Extract the [x, y] coordinate from the center of the cell holding the provided text.  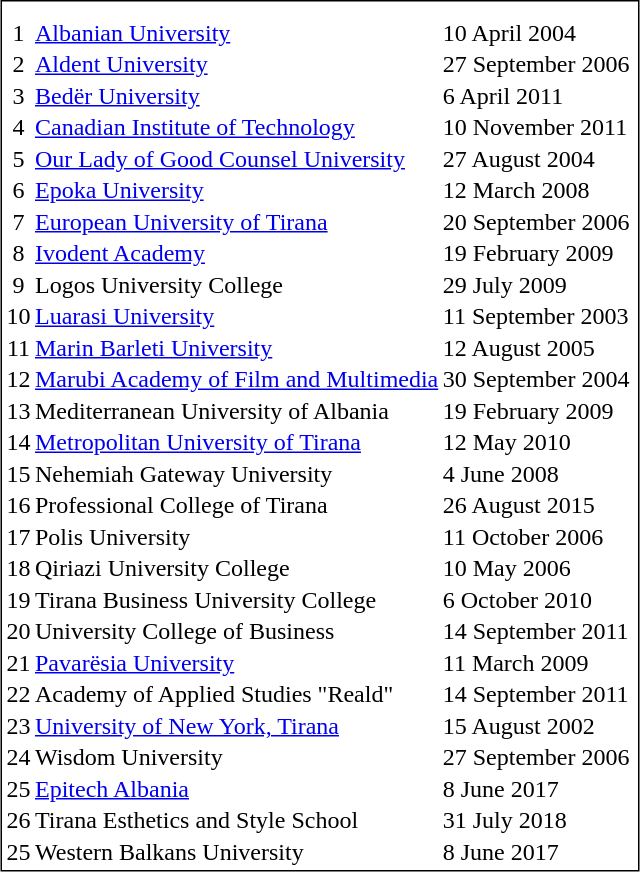
6 [18, 190]
7 [18, 222]
European University of Tirana [236, 222]
Luarasi University [236, 316]
Marubi Academy of Film and Multimedia [236, 380]
Polis University [236, 538]
1 [18, 34]
26 [18, 820]
20 September 2006 [536, 222]
2 [18, 64]
Metropolitan University of Tirana [236, 442]
10 May 2006 [536, 568]
20 [18, 632]
Mediterranean University of Albania [236, 412]
23 [18, 726]
10 November 2011 [536, 128]
6 April 2011 [536, 96]
27 August 2004 [536, 160]
Canadian Institute of Technology [236, 128]
Nehemiah Gateway University [236, 474]
Tirana Business University College [236, 600]
13 [18, 412]
3 [18, 96]
31 July 2018 [536, 820]
22 [18, 694]
Albanian University [236, 34]
Our Lady of Good Counsel University [236, 160]
Logos University College [236, 286]
16 [18, 506]
18 [18, 568]
17 [18, 538]
12 March 2008 [536, 190]
10 April 2004 [536, 34]
12 August 2005 [536, 348]
Wisdom University [236, 758]
4 June 2008 [536, 474]
Marin Barleti University [236, 348]
Professional College of Tirana [236, 506]
14 [18, 442]
12 [18, 380]
Ivodent Academy [236, 254]
15 [18, 474]
11 October 2006 [536, 538]
29 July 2009 [536, 286]
24 [18, 758]
26 August 2015 [536, 506]
30 September 2004 [536, 380]
11 March 2009 [536, 664]
11 September 2003 [536, 316]
Academy of Applied Studies "Reald" [236, 694]
21 [18, 664]
Epoka University [236, 190]
8 [18, 254]
Qiriazi University College [236, 568]
19 [18, 600]
10 [18, 316]
11 [18, 348]
University College of Business [236, 632]
Bedër University [236, 96]
4 [18, 128]
15 August 2002 [536, 726]
Epitech Albania [236, 790]
University of New York, Tirana [236, 726]
Pavarësia University [236, 664]
Aldent University [236, 64]
Tirana Esthetics and Style School [236, 820]
12 May 2010 [536, 442]
5 [18, 160]
Western Balkans University [236, 852]
9 [18, 286]
6 October 2010 [536, 600]
